Return the [x, y] coordinate for the center point of the cell that contains the specified text.  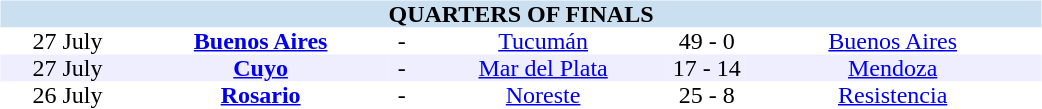
Rosario [260, 96]
17 - 14 [707, 68]
QUARTERS OF FINALS [520, 14]
Resistencia [893, 96]
49 - 0 [707, 42]
Tucumán [544, 42]
Cuyo [260, 68]
Noreste [544, 96]
26 July [67, 96]
Mar del Plata [544, 68]
Mendoza [893, 68]
25 - 8 [707, 96]
